Determine the (x, y) coordinate at the center of the cell enclosing the given text.  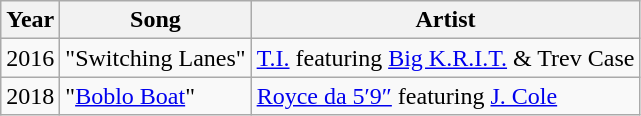
Song (156, 20)
"Boblo Boat" (156, 96)
2016 (30, 58)
"Switching Lanes" (156, 58)
T.I. featuring Big K.R.I.T. & Trev Case (446, 58)
2018 (30, 96)
Royce da 5′9″ featuring J. Cole (446, 96)
Artist (446, 20)
Year (30, 20)
